Pinpoint the cell where the given text exists, returning its (x, y) midpoint coordinate. 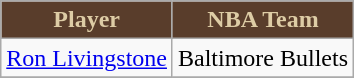
NBA Team (262, 20)
Baltimore Bullets (262, 58)
Player (87, 20)
Ron Livingstone (87, 58)
